Find where the given text appears and provide that cell's center as [X, Y] coordinate. 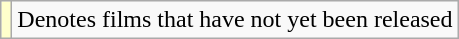
Denotes films that have not yet been released [235, 20]
